From the cell containing the given text, extract its center point as (X, Y) coordinate. 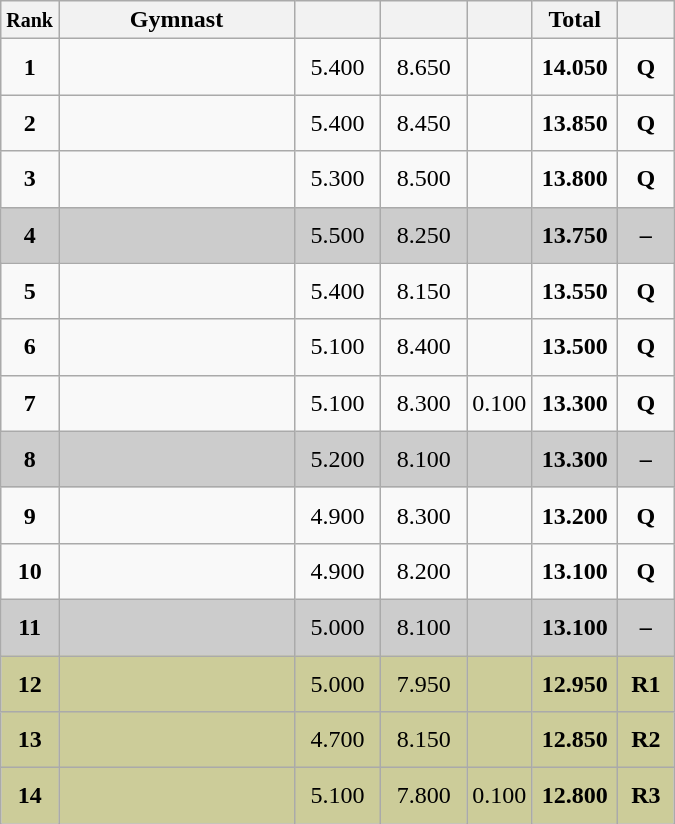
12.850 (575, 740)
5 (30, 291)
8 (30, 459)
6 (30, 347)
13.500 (575, 347)
9 (30, 515)
2 (30, 123)
8.500 (424, 179)
10 (30, 571)
3 (30, 179)
7.800 (424, 796)
14.050 (575, 67)
7.950 (424, 684)
Total (575, 20)
7 (30, 403)
12 (30, 684)
13.800 (575, 179)
5.500 (338, 235)
13 (30, 740)
1 (30, 67)
11 (30, 627)
R3 (646, 796)
14 (30, 796)
12.950 (575, 684)
13.550 (575, 291)
8.200 (424, 571)
Rank (30, 20)
R2 (646, 740)
13.850 (575, 123)
Gymnast (176, 20)
12.800 (575, 796)
5.200 (338, 459)
13.200 (575, 515)
8.650 (424, 67)
8.250 (424, 235)
13.750 (575, 235)
4 (30, 235)
4.700 (338, 740)
8.400 (424, 347)
5.300 (338, 179)
R1 (646, 684)
8.450 (424, 123)
